Identify which cell holds the provided text, then report its (x, y) central coordinate. 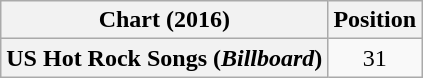
Position (375, 20)
31 (375, 58)
US Hot Rock Songs (Billboard) (164, 58)
Chart (2016) (164, 20)
